Locate the cell with the specified text and output its (x, y) center coordinate. 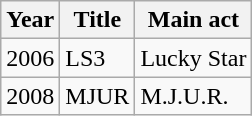
LS3 (98, 58)
Lucky Star (194, 58)
2006 (30, 58)
Year (30, 20)
Main act (194, 20)
2008 (30, 96)
M.J.U.R. (194, 96)
MJUR (98, 96)
Title (98, 20)
